Search for the cell housing the specified text and yield its [X, Y] center coordinate. 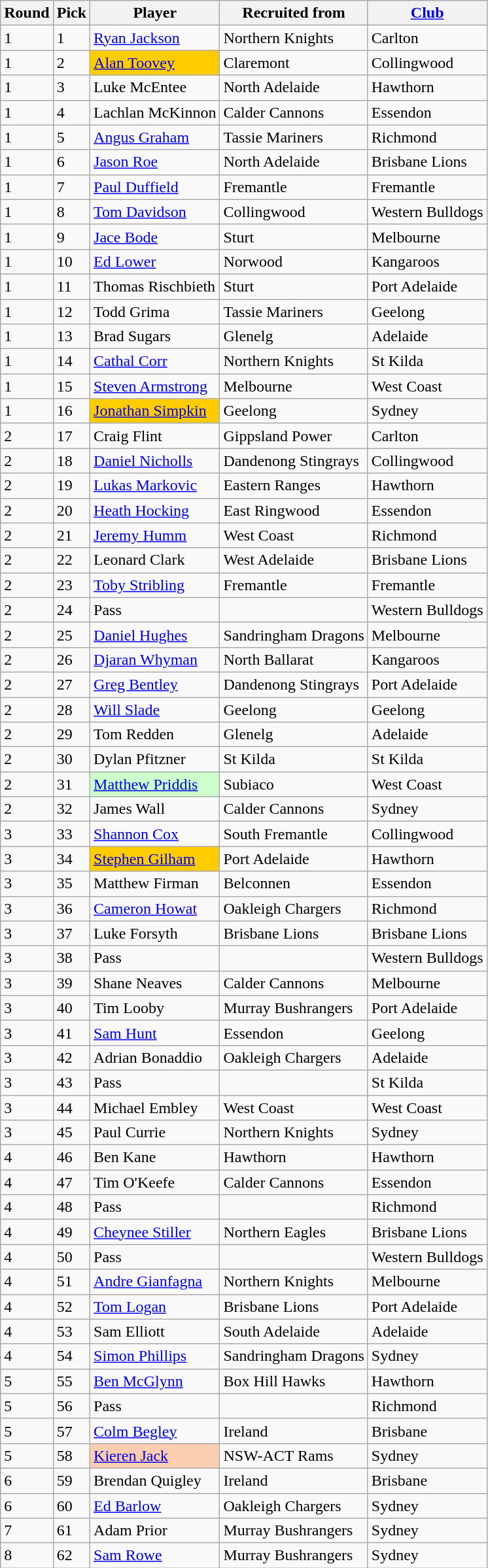
Cameron Howat [155, 909]
25 [71, 635]
Stephen Gilham [155, 859]
Matthew Priddis [155, 784]
62 [71, 1556]
47 [71, 1182]
57 [71, 1431]
Tom Redden [155, 735]
Adrian Bonaddio [155, 1058]
Dylan Pfitzner [155, 759]
19 [71, 486]
59 [71, 1480]
Norwood [294, 261]
East Ringwood [294, 510]
33 [71, 834]
Leonard Clark [155, 560]
Player [155, 13]
Eastern Ranges [294, 486]
Cheynee Stiller [155, 1232]
43 [71, 1082]
South Adelaide [294, 1331]
23 [71, 585]
Brad Sugars [155, 337]
Djaran Whyman [155, 659]
Luke McEntee [155, 88]
27 [71, 684]
South Fremantle [294, 834]
54 [71, 1356]
38 [71, 958]
Tom Davidson [155, 212]
30 [71, 759]
Angus Graham [155, 137]
Toby Stribling [155, 585]
Todd Grima [155, 312]
55 [71, 1381]
37 [71, 933]
45 [71, 1133]
Pick [71, 13]
Tim O'Keefe [155, 1182]
18 [71, 461]
46 [71, 1158]
10 [71, 261]
NSW-ACT Rams [294, 1456]
Ryan Jackson [155, 38]
Ed Lower [155, 261]
Will Slade [155, 709]
Sam Hunt [155, 1033]
Craig Flint [155, 436]
51 [71, 1282]
Subiaco [294, 784]
North Ballarat [294, 659]
Recruited from [294, 13]
Lukas Markovic [155, 486]
Luke Forsyth [155, 933]
Thomas Rischbieth [155, 286]
Round [27, 13]
39 [71, 983]
Adam Prior [155, 1531]
34 [71, 859]
Kieren Jack [155, 1456]
13 [71, 337]
Ben Kane [155, 1158]
Sam Elliott [155, 1331]
Club [427, 13]
21 [71, 535]
31 [71, 784]
36 [71, 909]
29 [71, 735]
50 [71, 1257]
44 [71, 1108]
14 [71, 361]
56 [71, 1406]
11 [71, 286]
20 [71, 510]
Tom Logan [155, 1307]
15 [71, 386]
Shane Neaves [155, 983]
Jeremy Humm [155, 535]
22 [71, 560]
16 [71, 411]
Daniel Hughes [155, 635]
61 [71, 1531]
Northern Eagles [294, 1232]
Paul Duffield [155, 187]
Ed Barlow [155, 1505]
41 [71, 1033]
17 [71, 436]
53 [71, 1331]
24 [71, 610]
Claremont [294, 63]
Steven Armstrong [155, 386]
60 [71, 1505]
Simon Phillips [155, 1356]
James Wall [155, 809]
Jace Bode [155, 237]
Belconnen [294, 884]
42 [71, 1058]
40 [71, 1008]
Jason Roe [155, 162]
Box Hill Hawks [294, 1381]
Michael Embley [155, 1108]
Tim Looby [155, 1008]
Cathal Corr [155, 361]
58 [71, 1456]
48 [71, 1207]
28 [71, 709]
Greg Bentley [155, 684]
49 [71, 1232]
Alan Toovey [155, 63]
West Adelaide [294, 560]
Jonathan Simpkin [155, 411]
35 [71, 884]
52 [71, 1307]
Shannon Cox [155, 834]
Ben McGlynn [155, 1381]
12 [71, 312]
9 [71, 237]
Andre Gianfagna [155, 1282]
26 [71, 659]
Sam Rowe [155, 1556]
Brendan Quigley [155, 1480]
Colm Begley [155, 1431]
Heath Hocking [155, 510]
Paul Currie [155, 1133]
Matthew Firman [155, 884]
32 [71, 809]
Lachlan McKinnon [155, 112]
Gippsland Power [294, 436]
Daniel Nicholls [155, 461]
